Search for the cell housing the specified text and yield its (x, y) center coordinate. 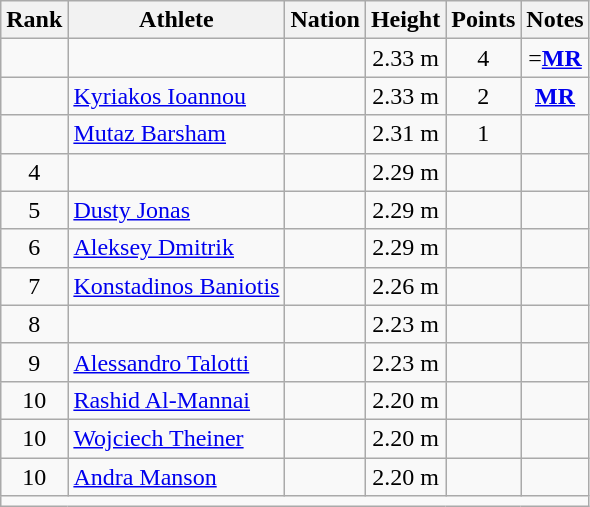
1 (484, 134)
Notes (555, 20)
Konstadinos Baniotis (176, 286)
7 (34, 286)
Athlete (176, 20)
9 (34, 362)
Kyriakos Ioannou (176, 96)
Alessandro Talotti (176, 362)
Rank (34, 20)
5 (34, 210)
6 (34, 248)
Aleksey Dmitrik (176, 248)
2 (484, 96)
Mutaz Barsham (176, 134)
Points (484, 20)
Wojciech Theiner (176, 438)
Andra Manson (176, 477)
2.26 m (405, 286)
Height (405, 20)
8 (34, 324)
Nation (325, 20)
Dusty Jonas (176, 210)
=MR (555, 58)
Rashid Al-Mannai (176, 400)
MR (555, 96)
2.31 m (405, 134)
